Locate the cell with the specified text and output its [X, Y] center coordinate. 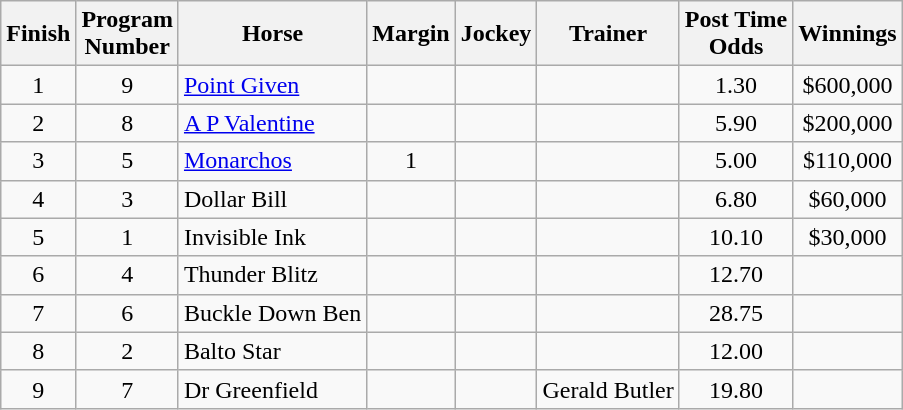
$200,000 [848, 123]
5.00 [736, 161]
28.75 [736, 313]
A P Valentine [272, 123]
Post TimeOdds [736, 34]
Trainer [608, 34]
Jockey [496, 34]
$600,000 [848, 85]
$30,000 [848, 237]
Balto Star [272, 351]
6.80 [736, 199]
1.30 [736, 85]
19.80 [736, 389]
$60,000 [848, 199]
Point Given [272, 85]
Monarchos [272, 161]
12.70 [736, 275]
Dollar Bill [272, 199]
Horse [272, 34]
12.00 [736, 351]
Margin [411, 34]
Invisible Ink [272, 237]
Winnings [848, 34]
Buckle Down Ben [272, 313]
Finish [38, 34]
Dr Greenfield [272, 389]
ProgramNumber [128, 34]
Gerald Butler [608, 389]
$110,000 [848, 161]
10.10 [736, 237]
5.90 [736, 123]
Thunder Blitz [272, 275]
